Return [x, y] of the center of cell containing provided text 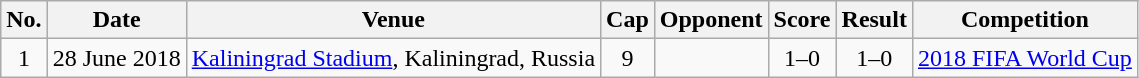
Competition [1024, 20]
Score [802, 20]
Result [874, 20]
Venue [393, 20]
9 [628, 58]
Opponent [711, 20]
1 [24, 58]
Date [116, 20]
Kaliningrad Stadium, Kaliningrad, Russia [393, 58]
Cap [628, 20]
28 June 2018 [116, 58]
2018 FIFA World Cup [1024, 58]
No. [24, 20]
